Return the [x, y] coordinate for the center point of the cell that contains the specified text.  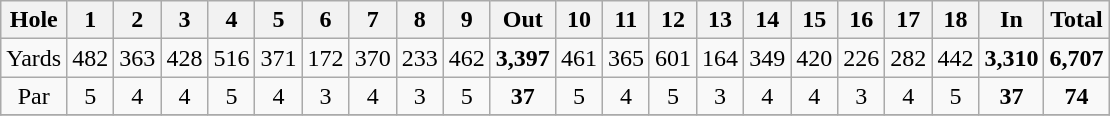
282 [908, 58]
482 [90, 58]
516 [232, 58]
3,310 [1012, 58]
462 [466, 58]
3,397 [522, 58]
Yards [34, 58]
6 [326, 20]
In [1012, 20]
8 [420, 20]
14 [768, 20]
365 [626, 58]
18 [956, 20]
Total [1076, 20]
428 [184, 58]
420 [814, 58]
Hole [34, 20]
371 [278, 58]
Par [34, 96]
370 [372, 58]
16 [862, 20]
74 [1076, 96]
13 [720, 20]
164 [720, 58]
12 [672, 20]
1 [90, 20]
Out [522, 20]
461 [578, 58]
442 [956, 58]
15 [814, 20]
11 [626, 20]
172 [326, 58]
9 [466, 20]
601 [672, 58]
7 [372, 20]
17 [908, 20]
233 [420, 58]
10 [578, 20]
6,707 [1076, 58]
349 [768, 58]
2 [138, 20]
226 [862, 58]
363 [138, 58]
